Provide the [X, Y] coordinate of the cell's center where the given text is located.  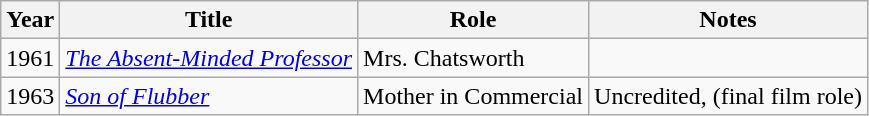
Notes [728, 20]
Son of Flubber [209, 96]
1961 [30, 58]
Uncredited, (final film role) [728, 96]
Mrs. Chatsworth [474, 58]
The Absent-Minded Professor [209, 58]
Title [209, 20]
Mother in Commercial [474, 96]
Year [30, 20]
1963 [30, 96]
Role [474, 20]
